Extract the [X, Y] coordinate from the center of the cell holding the provided text.  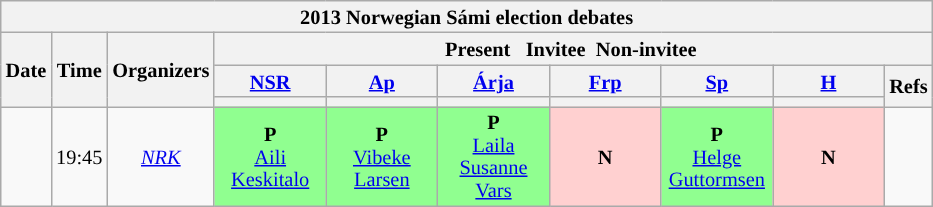
Time [79, 69]
NSR [270, 81]
Árja [494, 81]
PLaila Susanne Vars [494, 156]
PHelge Guttormsen [717, 156]
Present Invitee Non-invitee [573, 48]
Sp [717, 81]
Date [26, 69]
Refs [908, 86]
Organizers [160, 69]
NRK [160, 156]
19:45 [79, 156]
H [829, 81]
Frp [605, 81]
PVibeke Larsen [382, 156]
PAili Keskitalo [270, 156]
Ap [382, 81]
2013 Norwegian Sámi election debates [467, 16]
